Detect which cell encompasses the target text, then output its (X, Y) center coordinate. 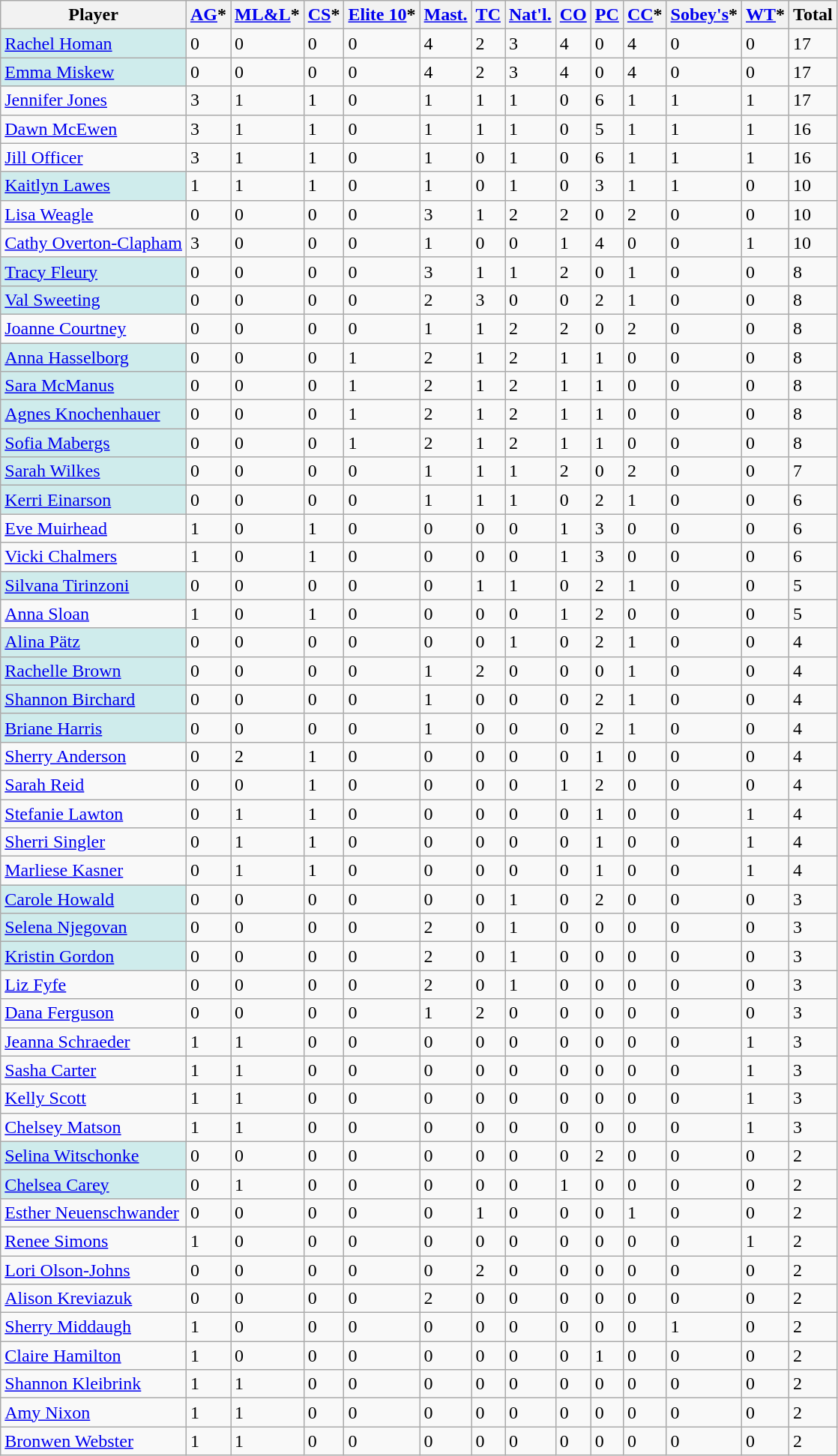
Marliese Kasner (94, 871)
Amy Nixon (94, 1413)
Elite 10* (382, 15)
Carole Howald (94, 899)
Jeanna Schraeder (94, 1042)
Sarah Wilkes (94, 471)
Vicki Chalmers (94, 557)
AG* (208, 15)
Bronwen Webster (94, 1441)
Liz Fyfe (94, 985)
Player (94, 15)
Sherry Middaugh (94, 1327)
CO (573, 15)
Kerri Einarson (94, 500)
Joanne Courtney (94, 328)
Rachel Homan (94, 43)
Val Sweeting (94, 300)
Anna Sloan (94, 614)
Sarah Reid (94, 785)
Nat'l. (531, 15)
Sofia Mabergs (94, 443)
CC* (645, 15)
Sherri Singler (94, 842)
Briane Harris (94, 728)
Claire Hamilton (94, 1356)
PC (607, 15)
Sherry Anderson (94, 756)
Shannon Kleibrink (94, 1384)
Shannon Birchard (94, 699)
Alison Kreviazuk (94, 1299)
WT* (766, 15)
ML&L* (268, 15)
Eve Muirhead (94, 528)
Renee Simons (94, 1241)
Kelly Scott (94, 1099)
Esther Neuenschwander (94, 1212)
Lori Olson-Johns (94, 1270)
7 (813, 471)
Alina Pätz (94, 642)
Rachelle Brown (94, 671)
Kristin Gordon (94, 956)
Dana Ferguson (94, 1013)
Dawn McEwen (94, 129)
Lisa Weagle (94, 214)
Sara McManus (94, 386)
Stefanie Lawton (94, 813)
CS* (324, 15)
Selina Witschonke (94, 1156)
Selena Njegovan (94, 928)
Jill Officer (94, 157)
Chelsea Carey (94, 1184)
Emma Miskew (94, 72)
TC (488, 15)
Anna Hasselborg (94, 357)
Kaitlyn Lawes (94, 186)
Mast. (445, 15)
Sasha Carter (94, 1070)
Cathy Overton-Clapham (94, 243)
Agnes Knochenhauer (94, 414)
Total (813, 15)
Tracy Fleury (94, 271)
Chelsey Matson (94, 1127)
Jennifer Jones (94, 100)
Sobey's* (704, 15)
Silvana Tirinzoni (94, 585)
